Return [X, Y] of the center of cell containing provided text 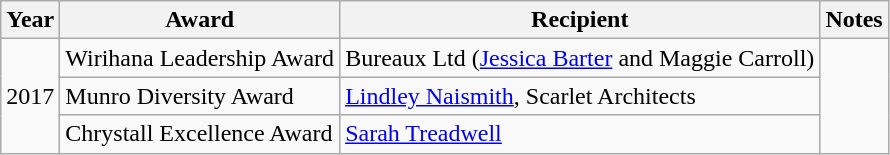
Year [30, 20]
Award [200, 20]
Notes [854, 20]
Lindley Naismith, Scarlet Architects [580, 96]
Munro Diversity Award [200, 96]
2017 [30, 96]
Wirihana Leadership Award [200, 58]
Sarah Treadwell [580, 134]
Bureaux Ltd (Jessica Barter and Maggie Carroll) [580, 58]
Chrystall Excellence Award [200, 134]
Recipient [580, 20]
